Output the (x, y) coordinate of the center of the cell containing the given text.  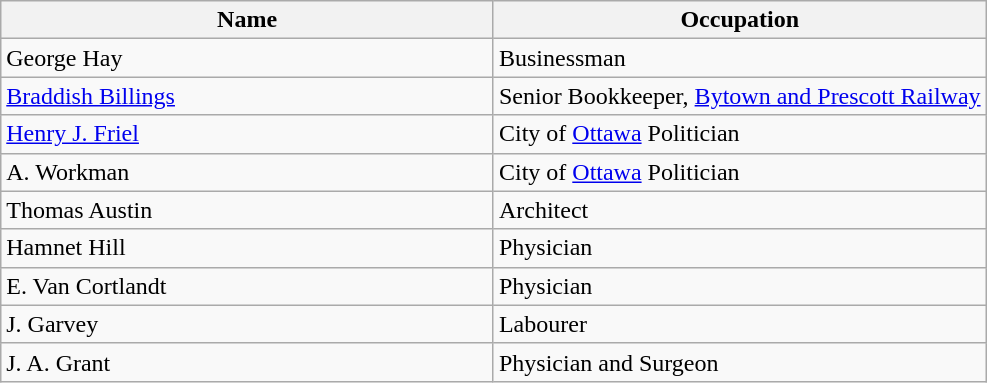
Thomas Austin (248, 210)
Senior Bookkeeper, Bytown and Prescott Railway (740, 96)
Labourer (740, 324)
Occupation (740, 20)
George Hay (248, 58)
A. Workman (248, 172)
Henry J. Friel (248, 134)
Hamnet Hill (248, 248)
Braddish Billings (248, 96)
Architect (740, 210)
J. A. Grant (248, 362)
J. Garvey (248, 324)
Name (248, 20)
Businessman (740, 58)
Physician and Surgeon (740, 362)
E. Van Cortlandt (248, 286)
